Provide the [x, y] coordinate of the cell's center where the given text is located.  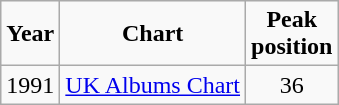
Peakposition [292, 34]
1991 [30, 85]
36 [292, 85]
UK Albums Chart [153, 85]
Year [30, 34]
Chart [153, 34]
